Extract the (x, y) coordinate from the center of the cell holding the provided text.  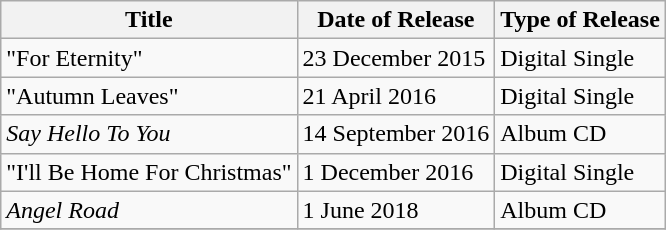
Title (149, 20)
21 April 2016 (396, 96)
14 September 2016 (396, 134)
1 June 2018 (396, 210)
"Autumn Leaves" (149, 96)
"I'll Be Home For Christmas" (149, 172)
23 December 2015 (396, 58)
Say Hello To You (149, 134)
Angel Road (149, 210)
Type of Release (580, 20)
Date of Release (396, 20)
"For Eternity" (149, 58)
1 December 2016 (396, 172)
